Determine the (X, Y) coordinate at the center of the cell enclosing the given text.  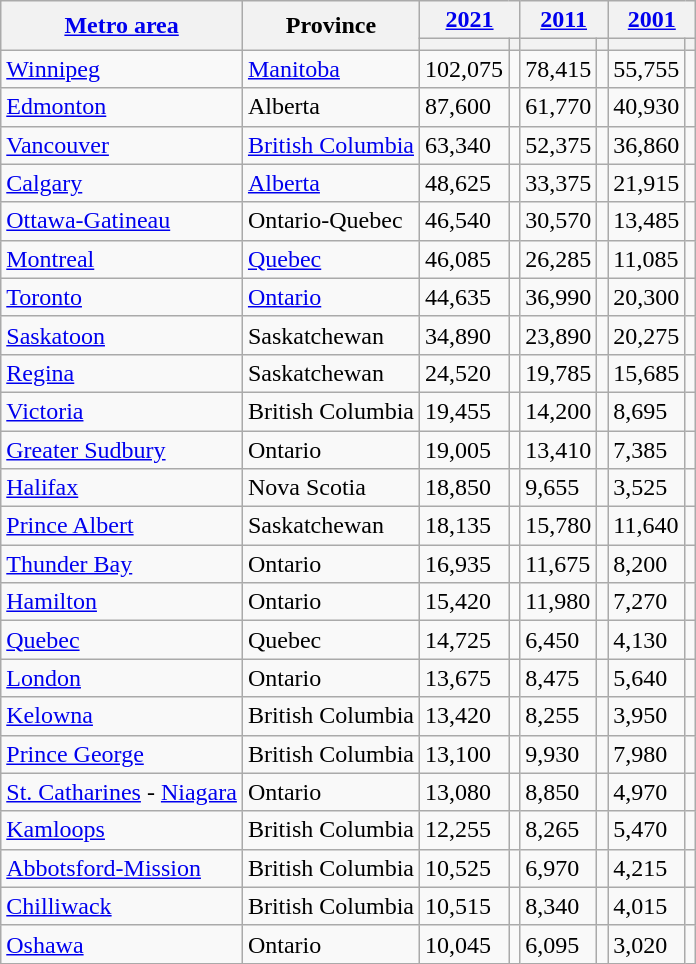
Halifax (122, 488)
18,850 (464, 488)
7,385 (646, 449)
Winnipeg (122, 69)
13,675 (464, 678)
Vancouver (122, 145)
Manitoba (330, 69)
Saskatoon (122, 335)
7,980 (646, 754)
6,095 (558, 944)
Toronto (122, 297)
Hamilton (122, 602)
8,475 (558, 678)
Metro area (122, 26)
19,785 (558, 373)
26,285 (558, 259)
7,270 (646, 602)
Prince Albert (122, 526)
4,130 (646, 640)
34,890 (464, 335)
8,340 (558, 906)
Kamloops (122, 830)
24,520 (464, 373)
21,915 (646, 183)
13,100 (464, 754)
6,970 (558, 868)
78,415 (558, 69)
4,970 (646, 792)
St. Catharines - Niagara (122, 792)
23,890 (558, 335)
15,685 (646, 373)
4,215 (646, 868)
33,375 (558, 183)
20,275 (646, 335)
Ottawa-Gatineau (122, 221)
19,455 (464, 411)
3,020 (646, 944)
Thunder Bay (122, 564)
12,255 (464, 830)
61,770 (558, 107)
36,990 (558, 297)
3,950 (646, 716)
9,930 (558, 754)
6,450 (558, 640)
30,570 (558, 221)
102,075 (464, 69)
55,755 (646, 69)
18,135 (464, 526)
Montreal (122, 259)
Ontario-Quebec (330, 221)
63,340 (464, 145)
14,725 (464, 640)
Edmonton (122, 107)
87,600 (464, 107)
11,675 (558, 564)
Regina (122, 373)
13,410 (558, 449)
Province (330, 26)
2001 (652, 20)
8,850 (558, 792)
Prince George (122, 754)
Chilliwack (122, 906)
44,635 (464, 297)
11,085 (646, 259)
9,655 (558, 488)
46,085 (464, 259)
52,375 (558, 145)
2011 (564, 20)
13,420 (464, 716)
15,780 (558, 526)
Calgary (122, 183)
Nova Scotia (330, 488)
3,525 (646, 488)
Greater Sudbury (122, 449)
19,005 (464, 449)
4,015 (646, 906)
2021 (469, 20)
London (122, 678)
48,625 (464, 183)
13,485 (646, 221)
Abbotsford-Mission (122, 868)
16,935 (464, 564)
11,640 (646, 526)
11,980 (558, 602)
5,640 (646, 678)
20,300 (646, 297)
10,045 (464, 944)
Kelowna (122, 716)
14,200 (558, 411)
8,695 (646, 411)
Victoria (122, 411)
5,470 (646, 830)
8,265 (558, 830)
Oshawa (122, 944)
8,255 (558, 716)
13,080 (464, 792)
15,420 (464, 602)
10,525 (464, 868)
10,515 (464, 906)
36,860 (646, 145)
8,200 (646, 564)
46,540 (464, 221)
40,930 (646, 107)
